Identify which cell holds the provided text, then report its (x, y) central coordinate. 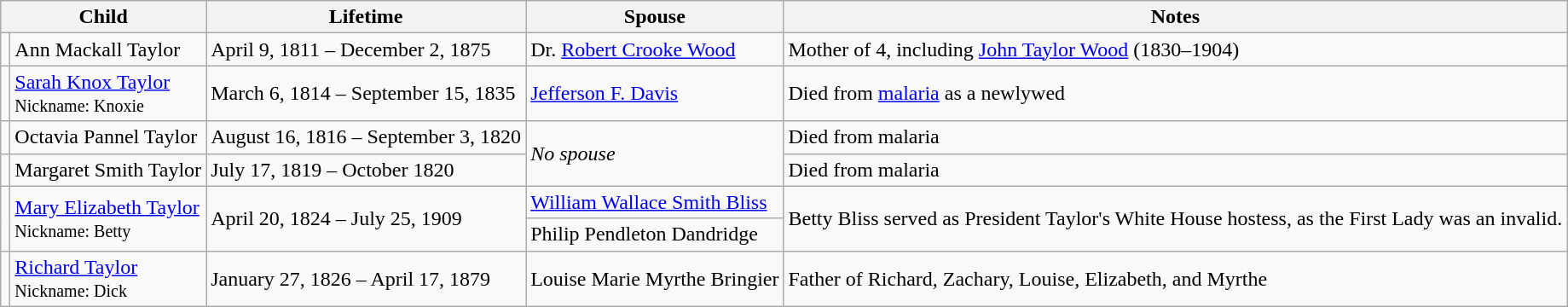
August 16, 1816 – September 3, 1820 (367, 137)
Lifetime (367, 17)
Mary Elizabeth TaylorNickname: Betty (108, 218)
July 17, 1819 – October 1820 (367, 170)
William Wallace Smith Bliss (655, 202)
Spouse (655, 17)
Louise Marie Myrthe Bringier (655, 278)
Philip Pendleton Dandridge (655, 235)
Jefferson F. Davis (655, 94)
Sarah Knox TaylorNickname: Knoxie (108, 94)
March 6, 1814 – September 15, 1835 (367, 94)
Dr. Robert Crooke Wood (655, 49)
Mother of 4, including John Taylor Wood (1830–1904) (1175, 49)
April 9, 1811 – December 2, 1875 (367, 49)
No spouse (655, 153)
Richard TaylorNickname: Dick (108, 278)
January 27, 1826 – April 17, 1879 (367, 278)
Betty Bliss served as President Taylor's White House hostess, as the First Lady was an invalid. (1175, 218)
Margaret Smith Taylor (108, 170)
Ann Mackall Taylor (108, 49)
April 20, 1824 – July 25, 1909 (367, 218)
Died from malaria as a newlywed (1175, 94)
Notes (1175, 17)
Octavia Pannel Taylor (108, 137)
Father of Richard, Zachary, Louise, Elizabeth, and Myrthe (1175, 278)
Child (104, 17)
